Pinpoint the cell where the given text exists, returning its (x, y) midpoint coordinate. 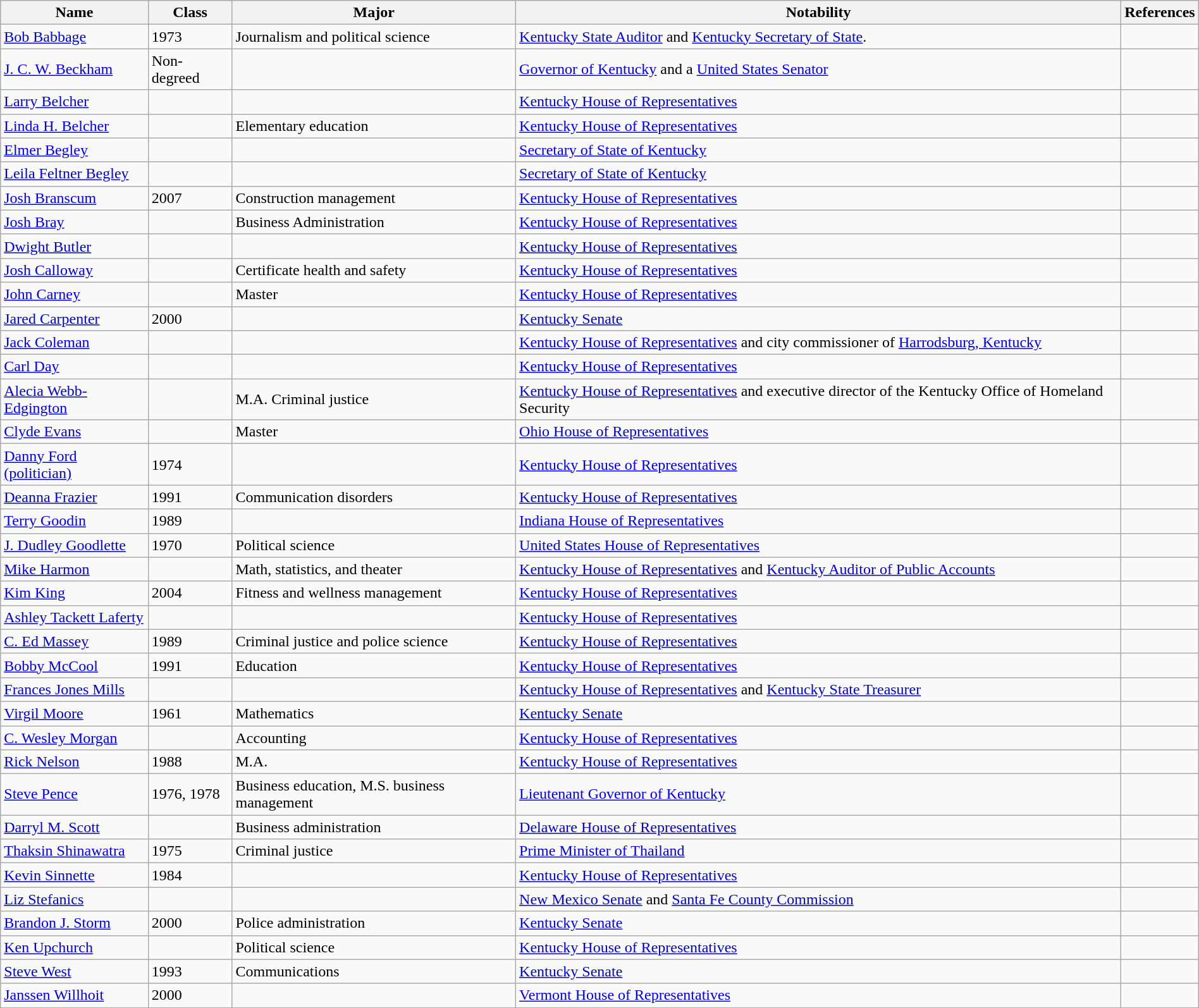
Communication disorders (374, 497)
Education (374, 665)
Kentucky House of Representatives and city commissioner of Harrodsburg, Kentucky (818, 343)
Carl Day (75, 367)
2007 (190, 198)
Fitness and wellness management (374, 593)
Kim King (75, 593)
M.A. (374, 762)
Lieutenant Governor of Kentucky (818, 794)
Certificate health and safety (374, 270)
Criminal justice and police science (374, 641)
Business administration (374, 827)
Kentucky House of Representatives and Kentucky Auditor of Public Accounts (818, 569)
C. Wesley Morgan (75, 738)
Construction management (374, 198)
J. C. W. Beckham (75, 70)
Clyde Evans (75, 432)
Brandon J. Storm (75, 923)
Notability (818, 13)
1961 (190, 713)
Mike Harmon (75, 569)
Ashley Tackett Laferty (75, 617)
Kentucky State Auditor and Kentucky Secretary of State. (818, 37)
Non-degreed (190, 70)
Jack Coleman (75, 343)
Bob Babbage (75, 37)
Kevin Sinnette (75, 875)
1984 (190, 875)
Jared Carpenter (75, 318)
Major (374, 13)
Name (75, 13)
M.A. Criminal justice (374, 400)
Math, statistics, and theater (374, 569)
C. Ed Massey (75, 641)
Communications (374, 971)
Virgil Moore (75, 713)
Mathematics (374, 713)
1975 (190, 851)
Accounting (374, 738)
Kentucky House of Representatives and Kentucky State Treasurer (818, 689)
1976, 1978 (190, 794)
Police administration (374, 923)
Janssen Willhoit (75, 995)
1988 (190, 762)
Terry Goodin (75, 521)
Thaksin Shinawatra (75, 851)
Frances Jones Mills (75, 689)
1974 (190, 464)
Elementary education (374, 126)
Prime Minister of Thailand (818, 851)
John Carney (75, 294)
Business education, M.S. business management (374, 794)
Dwight Butler (75, 246)
References (1160, 13)
Journalism and political science (374, 37)
Josh Calloway (75, 270)
Vermont House of Representatives (818, 995)
Bobby McCool (75, 665)
Steve West (75, 971)
Steve Pence (75, 794)
Josh Branscum (75, 198)
Class (190, 13)
1970 (190, 545)
Indiana House of Representatives (818, 521)
Larry Belcher (75, 102)
Danny Ford (politician) (75, 464)
Ohio House of Representatives (818, 432)
Darryl M. Scott (75, 827)
Criminal justice (374, 851)
Liz Stefanics (75, 899)
Business Administration (374, 222)
1993 (190, 971)
Leila Feltner Begley (75, 174)
Linda H. Belcher (75, 126)
United States House of Representatives (818, 545)
Ken Upchurch (75, 947)
Rick Nelson (75, 762)
1973 (190, 37)
2004 (190, 593)
New Mexico Senate and Santa Fe County Commission (818, 899)
Kentucky House of Representatives and executive director of the Kentucky Office of Homeland Security (818, 400)
Elmer Begley (75, 150)
Deanna Frazier (75, 497)
Josh Bray (75, 222)
Alecia Webb-Edgington (75, 400)
Governor of Kentucky and a United States Senator (818, 70)
J. Dudley Goodlette (75, 545)
Delaware House of Representatives (818, 827)
